Determine the [X, Y] coordinate at the center of the cell enclosing the given text.  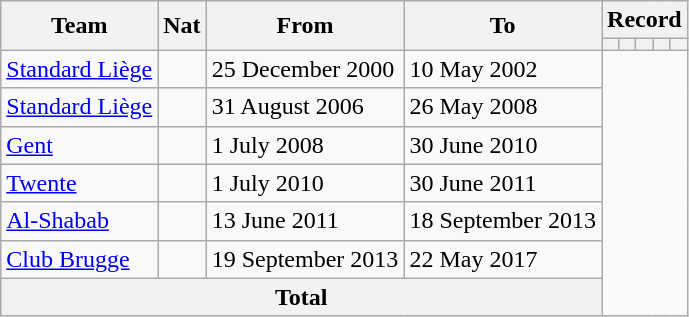
18 September 2013 [503, 221]
Nat [182, 26]
Team [80, 26]
Club Brugge [80, 259]
Al-Shabab [80, 221]
To [503, 26]
Total [302, 297]
31 August 2006 [305, 107]
26 May 2008 [503, 107]
19 September 2013 [305, 259]
1 July 2008 [305, 145]
Record [645, 20]
Gent [80, 145]
22 May 2017 [503, 259]
25 December 2000 [305, 69]
30 June 2011 [503, 183]
10 May 2002 [503, 69]
1 July 2010 [305, 183]
30 June 2010 [503, 145]
Twente [80, 183]
From [305, 26]
13 June 2011 [305, 221]
